Pinpoint the cell where the given text exists, returning its [X, Y] midpoint coordinate. 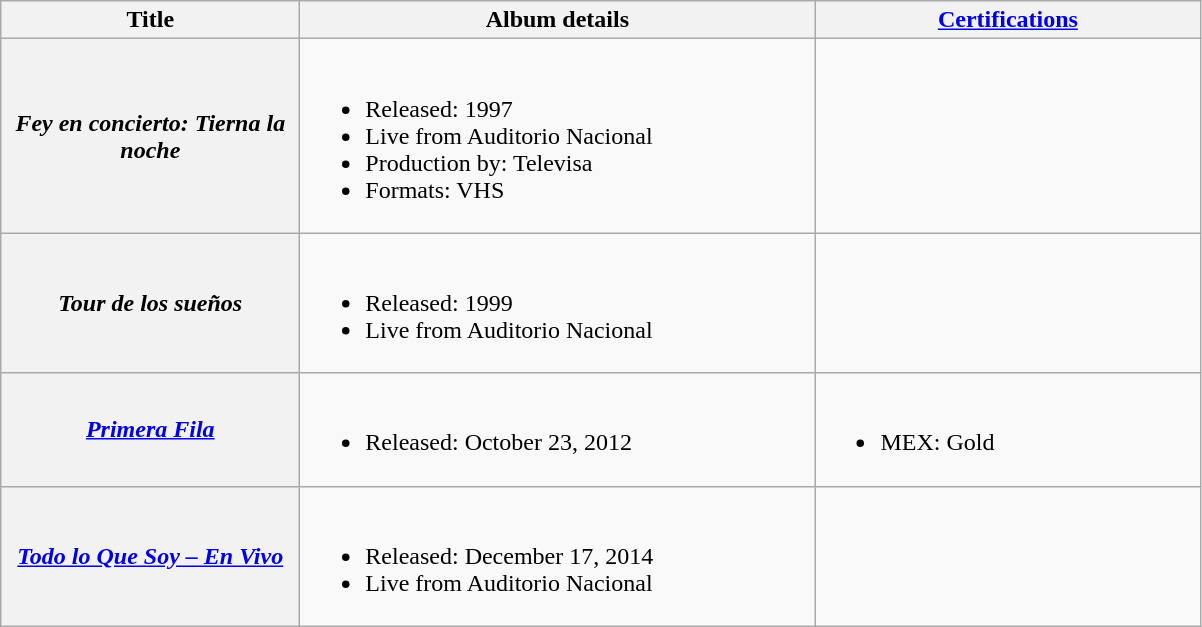
MEX: Gold [1008, 430]
Fey en concierto: Tierna la noche [150, 136]
Certifications [1008, 20]
Released: October 23, 2012 [558, 430]
Title [150, 20]
Todo lo Que Soy – En Vivo [150, 556]
Album details [558, 20]
Released: 1999Live from Auditorio Nacional [558, 303]
Released: December 17, 2014Live from Auditorio Nacional [558, 556]
Primera Fila [150, 430]
Tour de los sueños [150, 303]
Released: 1997Live from Auditorio NacionalProduction by: TelevisaFormats: VHS [558, 136]
